Search for the cell housing the specified text and yield its [x, y] center coordinate. 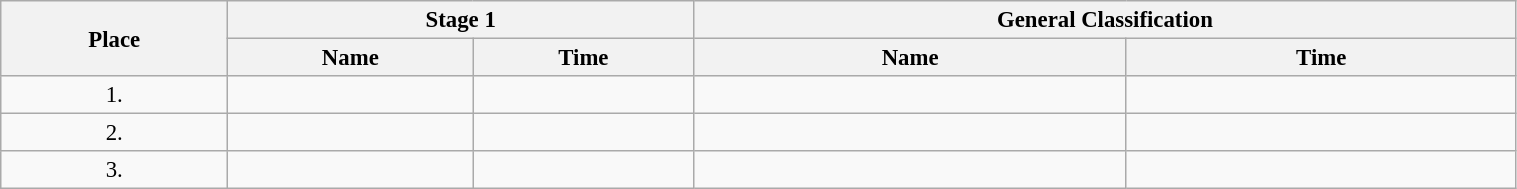
2. [114, 133]
3. [114, 170]
General Classification [1105, 20]
Stage 1 [461, 20]
Place [114, 38]
1. [114, 95]
